Provide the (X, Y) coordinate of the cell's center where the given text is located.  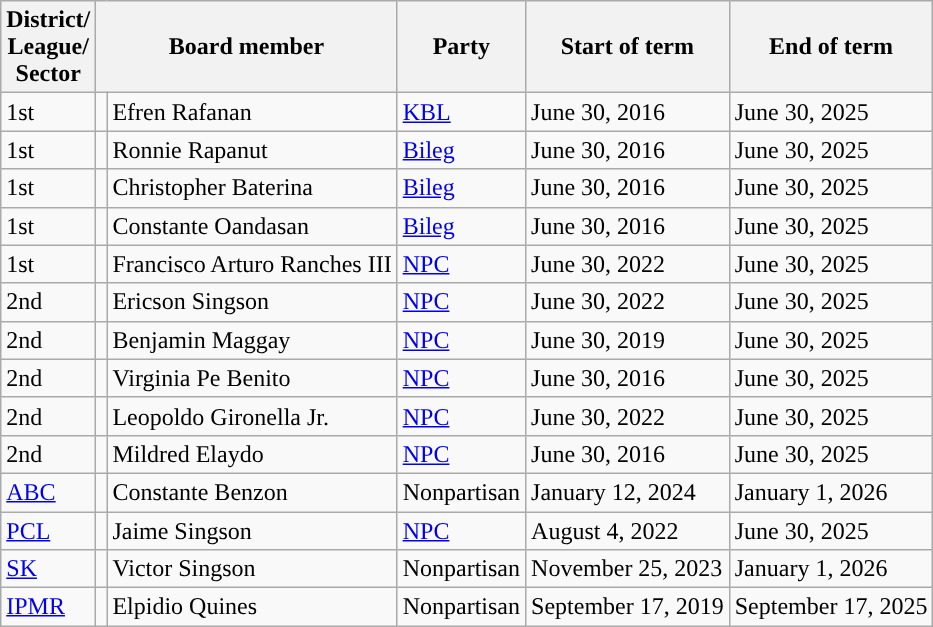
PCL (48, 531)
Leopoldo Gironella Jr. (252, 416)
Virginia Pe Benito (252, 378)
Board member (246, 47)
Ronnie Rapanut (252, 150)
November 25, 2023 (628, 569)
IPMR (48, 607)
Christopher Baterina (252, 188)
September 17, 2019 (628, 607)
Constante Benzon (252, 492)
August 4, 2022 (628, 531)
Benjamin Maggay (252, 340)
Jaime Singson (252, 531)
District/League/Sector (48, 47)
End of term (831, 47)
SK (48, 569)
Mildred Elaydo (252, 454)
September 17, 2025 (831, 607)
ABC (48, 492)
Elpidio Quines (252, 607)
Victor Singson (252, 569)
Francisco Arturo Ranches III (252, 264)
Ericson Singson (252, 302)
KBL (461, 112)
January 12, 2024 (628, 492)
Constante Oandasan (252, 226)
Efren Rafanan (252, 112)
Party (461, 47)
June 30, 2019 (628, 340)
Start of term (628, 47)
